Determine the [X, Y] coordinate at the center of the cell enclosing the given text.  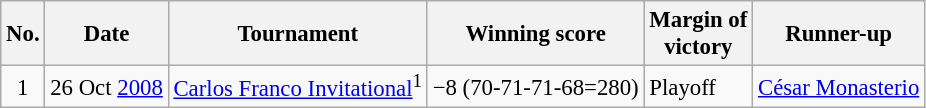
26 Oct 2008 [106, 87]
Winning score [536, 34]
Carlos Franco Invitational1 [298, 87]
Date [106, 34]
Margin ofvictory [698, 34]
César Monasterio [839, 87]
Playoff [698, 87]
1 [23, 87]
Runner-up [839, 34]
Tournament [298, 34]
−8 (70-71-71-68=280) [536, 87]
No. [23, 34]
